Determine the [x, y] coordinate at the center of the cell enclosing the given text.  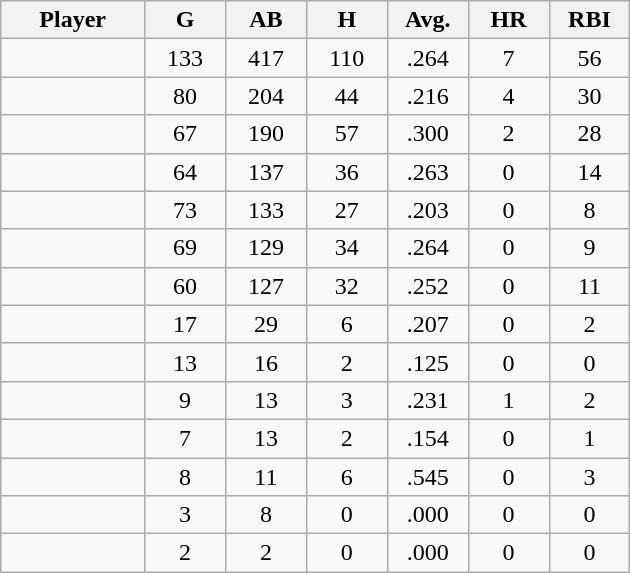
34 [346, 248]
29 [266, 324]
30 [590, 96]
HR [508, 20]
56 [590, 58]
RBI [590, 20]
36 [346, 172]
.154 [428, 438]
G [186, 20]
57 [346, 134]
64 [186, 172]
.545 [428, 477]
14 [590, 172]
204 [266, 96]
190 [266, 134]
.216 [428, 96]
17 [186, 324]
.125 [428, 362]
.203 [428, 210]
32 [346, 286]
417 [266, 58]
69 [186, 248]
28 [590, 134]
.231 [428, 400]
16 [266, 362]
.300 [428, 134]
44 [346, 96]
.207 [428, 324]
129 [266, 248]
Avg. [428, 20]
.263 [428, 172]
AB [266, 20]
110 [346, 58]
73 [186, 210]
67 [186, 134]
27 [346, 210]
Player [73, 20]
4 [508, 96]
80 [186, 96]
.252 [428, 286]
H [346, 20]
127 [266, 286]
137 [266, 172]
60 [186, 286]
